Return (X, Y) of the center of cell containing provided text 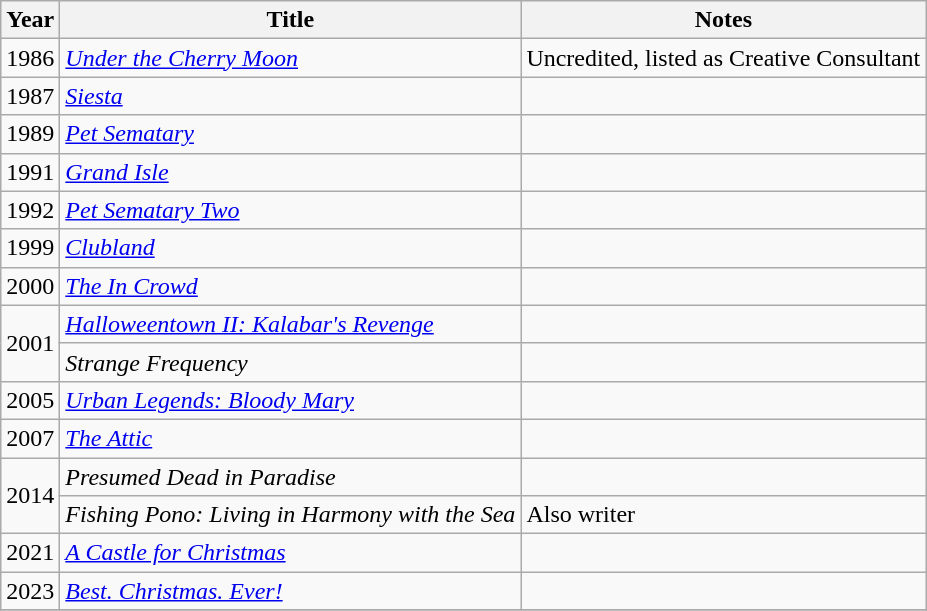
Uncredited, listed as Creative Consultant (724, 58)
2021 (30, 553)
Urban Legends: Bloody Mary (290, 400)
Presumed Dead in Paradise (290, 477)
1986 (30, 58)
2014 (30, 496)
1991 (30, 172)
1992 (30, 210)
2001 (30, 343)
1989 (30, 134)
Best. Christmas. Ever! (290, 591)
Clubland (290, 248)
The Attic (290, 438)
Pet Sematary (290, 134)
Grand Isle (290, 172)
A Castle for Christmas (290, 553)
Strange Frequency (290, 362)
Notes (724, 20)
Title (290, 20)
2023 (30, 591)
2000 (30, 286)
Under the Cherry Moon (290, 58)
Also writer (724, 515)
The In Crowd (290, 286)
Year (30, 20)
2007 (30, 438)
Fishing Pono: Living in Harmony with the Sea (290, 515)
2005 (30, 400)
Siesta (290, 96)
Halloweentown II: Kalabar's Revenge (290, 324)
1987 (30, 96)
1999 (30, 248)
Pet Sematary Two (290, 210)
